Output the [x, y] coordinate of the center of the cell containing the given text.  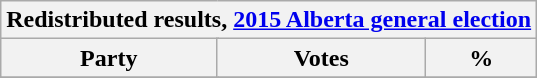
Redistributed results, 2015 Alberta general election [269, 20]
% [482, 58]
Party [109, 58]
Votes [322, 58]
